Locate the cell with the specified text and output its (x, y) center coordinate. 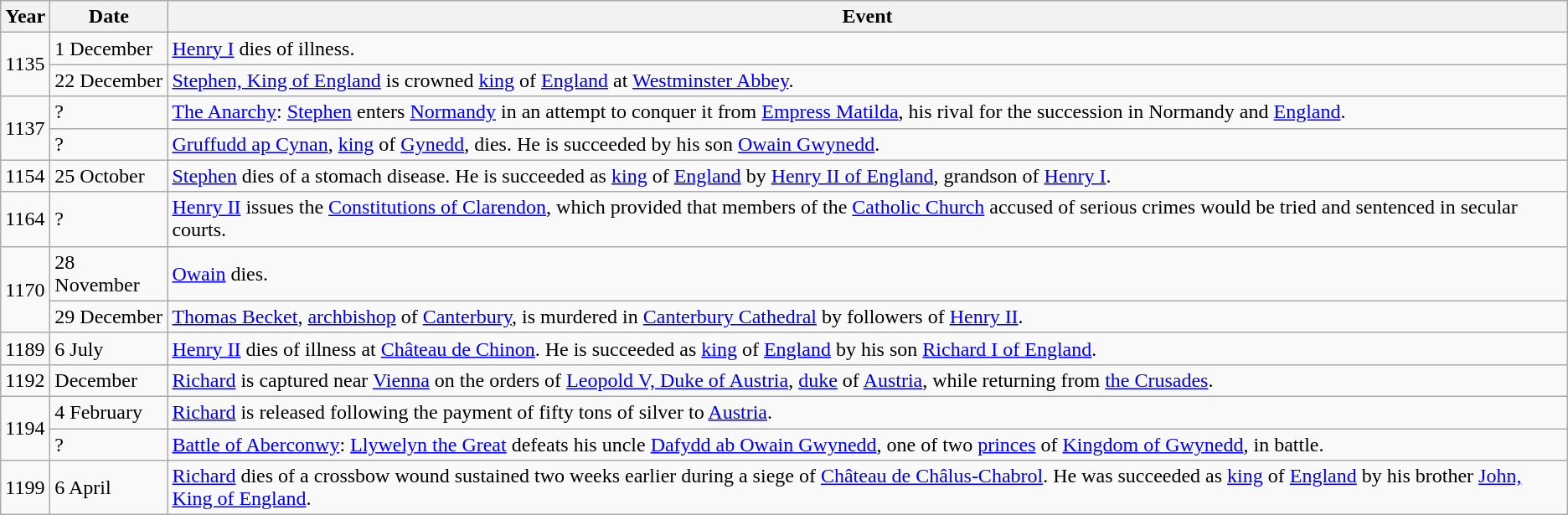
Event (868, 17)
Owain dies. (868, 273)
1199 (25, 487)
1 December (109, 49)
1189 (25, 348)
1170 (25, 290)
Richard is captured near Vienna on the orders of Leopold V, Duke of Austria, duke of Austria, while returning from the Crusades. (868, 380)
Gruffudd ap Cynan, king of Gynedd, dies. He is succeeded by his son Owain Gwynedd. (868, 144)
Henry I dies of illness. (868, 49)
Henry II dies of illness at Château de Chinon. He is succeeded as king of England by his son Richard I of England. (868, 348)
Stephen, King of England is crowned king of England at Westminster Abbey. (868, 80)
1154 (25, 176)
Stephen dies of a stomach disease. He is succeeded as king of England by Henry II of England, grandson of Henry I. (868, 176)
December (109, 380)
Battle of Aberconwy: Llywelyn the Great defeats his uncle Dafydd ab Owain Gwynedd, one of two princes of Kingdom of Gwynedd, in battle. (868, 445)
Thomas Becket, archbishop of Canterbury, is murdered in Canterbury Cathedral by followers of Henry II. (868, 317)
29 December (109, 317)
1192 (25, 380)
1135 (25, 64)
28 November (109, 273)
6 July (109, 348)
22 December (109, 80)
Date (109, 17)
The Anarchy: Stephen enters Normandy in an attempt to conquer it from Empress Matilda, his rival for the succession in Normandy and England. (868, 112)
1164 (25, 219)
25 October (109, 176)
4 February (109, 412)
Richard is released following the payment of fifty tons of silver to Austria. (868, 412)
1137 (25, 128)
Year (25, 17)
6 April (109, 487)
1194 (25, 428)
